Detect which cell encompasses the target text, then output its (X, Y) center coordinate. 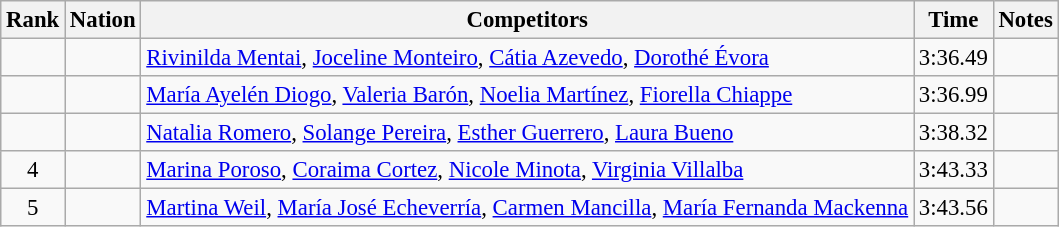
3:43.33 (954, 170)
3:36.99 (954, 95)
María Ayelén Diogo, Valeria Barón, Noelia Martínez, Fiorella Chiappe (528, 95)
Martina Weil, María José Echeverría, Carmen Mancilla, María Fernanda Mackenna (528, 208)
Time (954, 20)
Nation (103, 20)
4 (33, 170)
5 (33, 208)
Rank (33, 20)
3:36.49 (954, 58)
Rivinilda Mentai, Joceline Monteiro, Cátia Azevedo, Dorothé Évora (528, 58)
Notes (1026, 20)
Natalia Romero, Solange Pereira, Esther Guerrero, Laura Bueno (528, 133)
Competitors (528, 20)
Marina Poroso, Coraima Cortez, Nicole Minota, Virginia Villalba (528, 170)
3:38.32 (954, 133)
3:43.56 (954, 208)
